Return (X, Y) of the center of cell containing provided text 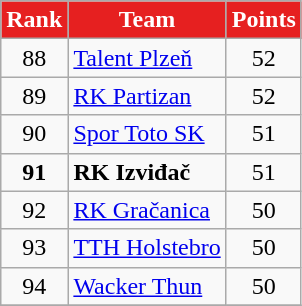
89 (34, 96)
RK Partizan (147, 96)
Wacker Thun (147, 286)
88 (34, 58)
91 (34, 172)
90 (34, 134)
94 (34, 286)
Rank (34, 20)
Talent Plzeň (147, 58)
Points (264, 20)
Team (147, 20)
Spor Toto SK (147, 134)
RK Gračanica (147, 210)
93 (34, 248)
RK Izviđač (147, 172)
TTH Holstebro (147, 248)
92 (34, 210)
